Detect which cell encompasses the target text, then output its (x, y) center coordinate. 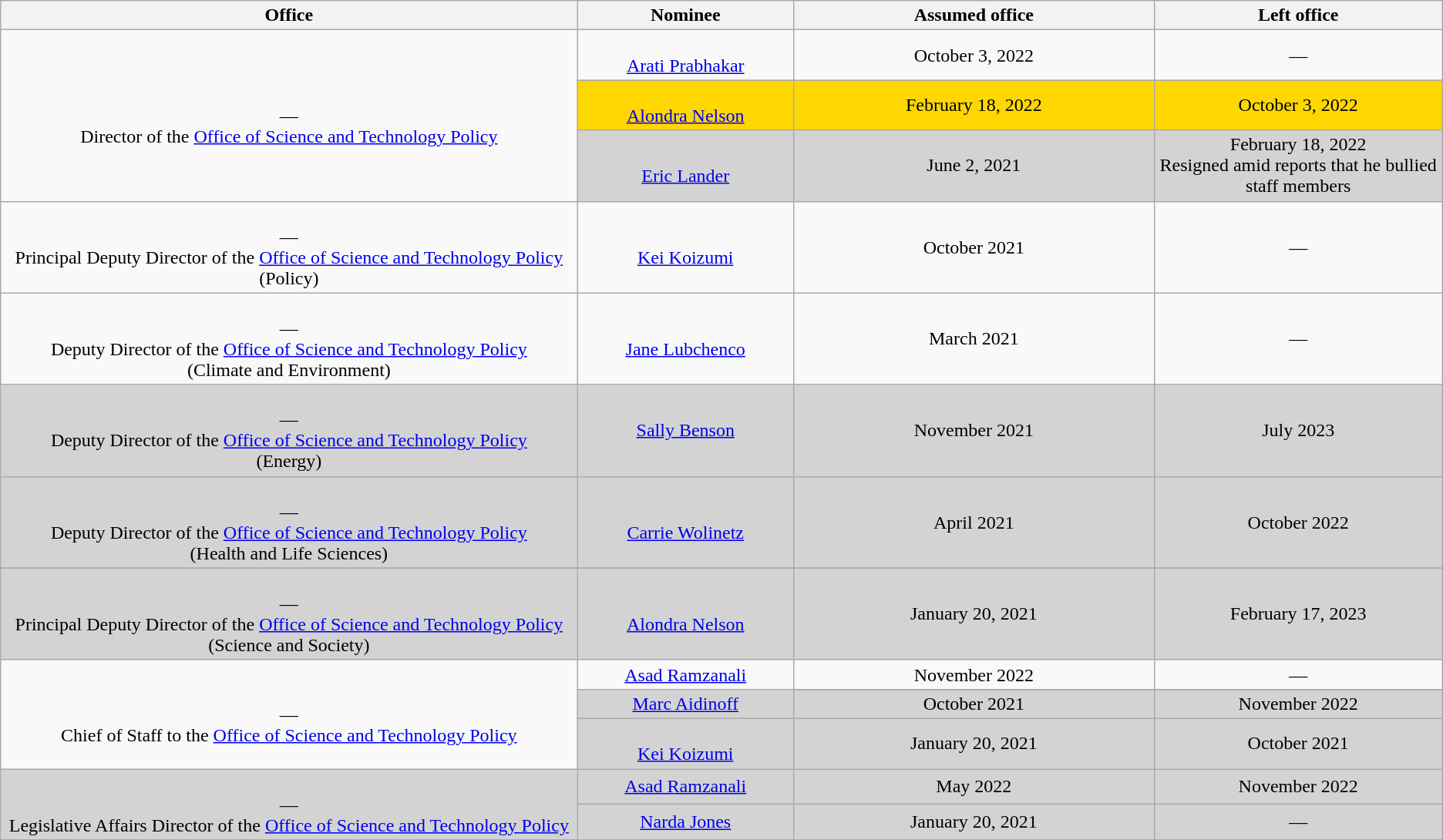
—Principal Deputy Director of the Office of Science and Technology Policy(Policy) (289, 247)
Office (289, 15)
—Legislative Affairs Director of the Office of Science and Technology Policy (289, 805)
—Deputy Director of the Office of Science and Technology Policy(Climate and Environment) (289, 339)
Sally Benson (686, 430)
—Deputy Director of the Office of Science and Technology Policy(Health and Life Sciences) (289, 522)
Jane Lubchenco (686, 339)
June 2, 2021 (974, 166)
March 2021 (974, 339)
Left office (1298, 15)
Eric Lander (686, 166)
February 18, 2022 (974, 105)
May 2022 (974, 787)
April 2021 (974, 522)
—Chief of Staff to the Office of Science and Technology Policy (289, 714)
October 2022 (1298, 522)
—Principal Deputy Director of the Office of Science and Technology Policy(Science and Society) (289, 613)
Arati Prabhakar (686, 55)
Assumed office (974, 15)
July 2023 (1298, 430)
Narda Jones (686, 822)
Carrie Wolinetz (686, 522)
November 2021 (974, 430)
Marc Aidinoff (686, 704)
February 18, 2022Resigned amid reports that he bullied staff members (1298, 166)
Nominee (686, 15)
—Director of the Office of Science and Technology Policy (289, 116)
February 17, 2023 (1298, 613)
—Deputy Director of the Office of Science and Technology Policy(Energy) (289, 430)
